From the cell containing the given text, extract its center point as (X, Y) coordinate. 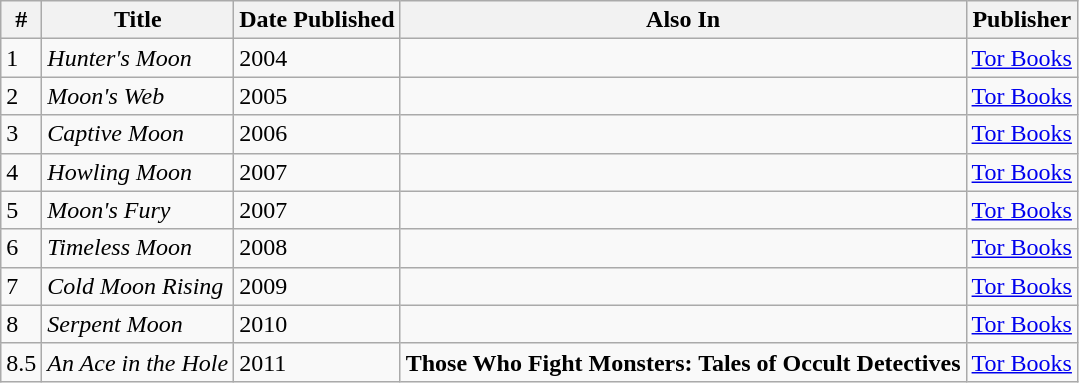
3 (22, 134)
6 (22, 248)
5 (22, 210)
7 (22, 286)
2010 (317, 324)
2004 (317, 58)
Title (138, 20)
Captive Moon (138, 134)
Cold Moon Rising (138, 286)
4 (22, 172)
Howling Moon (138, 172)
Also In (683, 20)
8.5 (22, 362)
8 (22, 324)
Hunter's Moon (138, 58)
Date Published (317, 20)
2 (22, 96)
2008 (317, 248)
# (22, 20)
Moon's Web (138, 96)
An Ace in the Hole (138, 362)
Publisher (1022, 20)
2006 (317, 134)
1 (22, 58)
2011 (317, 362)
2005 (317, 96)
Serpent Moon (138, 324)
2009 (317, 286)
Timeless Moon (138, 248)
Moon's Fury (138, 210)
Those Who Fight Monsters: Tales of Occult Detectives (683, 362)
